Provide the (X, Y) coordinate of the cell's center where the given text is located.  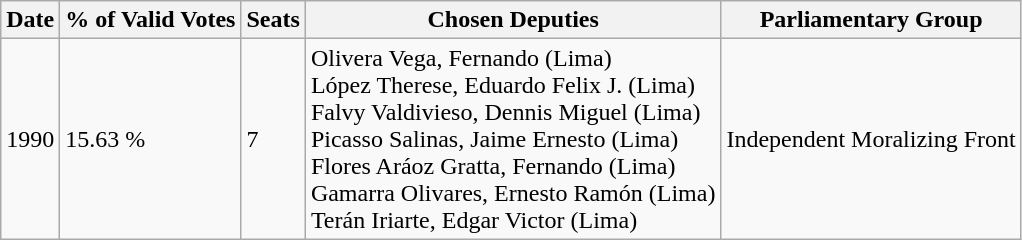
7 (273, 139)
Seats (273, 20)
1990 (30, 139)
Chosen Deputies (513, 20)
% of Valid Votes (150, 20)
Parliamentary Group (871, 20)
15.63 % (150, 139)
Independent Moralizing Front (871, 139)
Date (30, 20)
